Provide the [X, Y] coordinate of the cell's center where the given text is located.  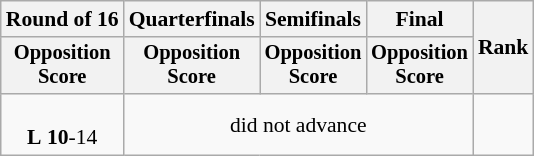
Final [420, 19]
L 10-14 [62, 124]
Rank [504, 48]
Quarterfinals [192, 19]
did not advance [298, 124]
Round of 16 [62, 19]
Semifinals [314, 19]
